Search for the cell housing the specified text and yield its [x, y] center coordinate. 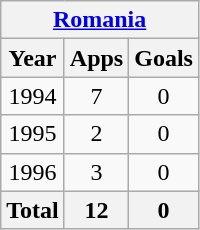
12 [96, 210]
7 [96, 96]
Romania [100, 20]
3 [96, 172]
1994 [33, 96]
Goals [164, 58]
Year [33, 58]
Total [33, 210]
1996 [33, 172]
Apps [96, 58]
1995 [33, 134]
2 [96, 134]
